From the cell containing the given text, extract its center point as (x, y) coordinate. 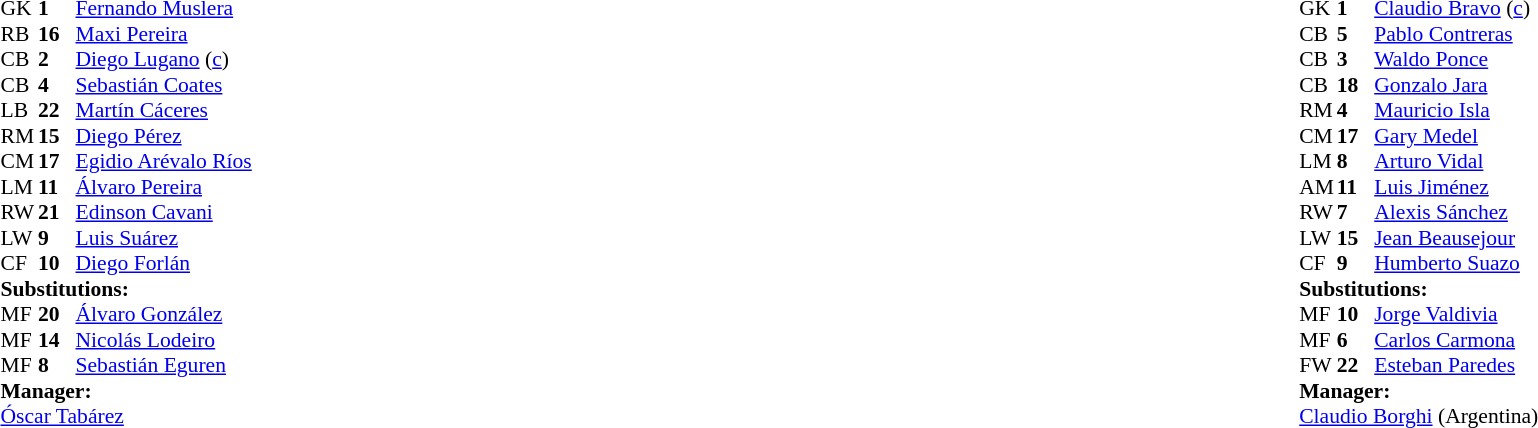
Jorge Valdivia (1456, 315)
Álvaro González (164, 315)
Diego Forlán (164, 263)
Arturo Vidal (1456, 161)
Waldo Ponce (1456, 59)
6 (1356, 340)
Jean Beausejour (1456, 238)
Diego Pérez (164, 136)
Luis Jiménez (1456, 187)
14 (57, 340)
Nicolás Lodeiro (164, 340)
Martín Cáceres (164, 111)
Álvaro Pereira (164, 187)
5 (1356, 34)
2 (57, 59)
Maxi Pereira (164, 34)
7 (1356, 213)
RB (19, 34)
AM (1318, 187)
Egidio Arévalo Ríos (164, 161)
Diego Lugano (c) (164, 59)
LB (19, 111)
Mauricio Isla (1456, 111)
FW (1318, 365)
3 (1356, 59)
Gary Medel (1456, 136)
20 (57, 315)
Edinson Cavani (164, 213)
Sebastián Eguren (164, 365)
Carlos Carmona (1456, 340)
16 (57, 34)
Esteban Paredes (1456, 365)
Sebastián Coates (164, 85)
Pablo Contreras (1456, 34)
18 (1356, 85)
Gonzalo Jara (1456, 85)
Luis Suárez (164, 238)
Alexis Sánchez (1456, 213)
21 (57, 213)
Humberto Suazo (1456, 263)
